Capture the cell that displays the provided text and extract its [x, y] central coordinate. 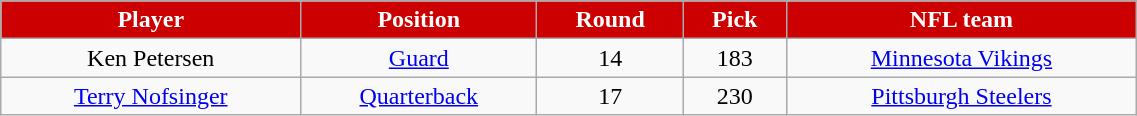
Guard [419, 58]
230 [734, 96]
NFL team [962, 20]
17 [610, 96]
Position [419, 20]
14 [610, 58]
Pick [734, 20]
Pittsburgh Steelers [962, 96]
Minnesota Vikings [962, 58]
183 [734, 58]
Round [610, 20]
Terry Nofsinger [151, 96]
Ken Petersen [151, 58]
Quarterback [419, 96]
Player [151, 20]
